Determine the (x, y) coordinate at the center of the cell enclosing the given text.  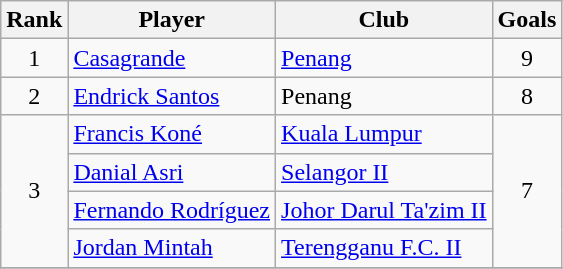
Player (172, 20)
Club (384, 20)
Jordan Mintah (172, 248)
Francis Koné (172, 134)
Goals (527, 20)
1 (34, 58)
Selangor II (384, 172)
2 (34, 96)
Endrick Santos (172, 96)
9 (527, 58)
Johor Darul Ta'zim II (384, 210)
Rank (34, 20)
7 (527, 191)
Danial Asri (172, 172)
Fernando Rodríguez (172, 210)
Kuala Lumpur (384, 134)
Terengganu F.C. II (384, 248)
3 (34, 191)
Casagrande (172, 58)
8 (527, 96)
